Scan for the cell matching the given text and deliver its [x, y] coordinate at center. 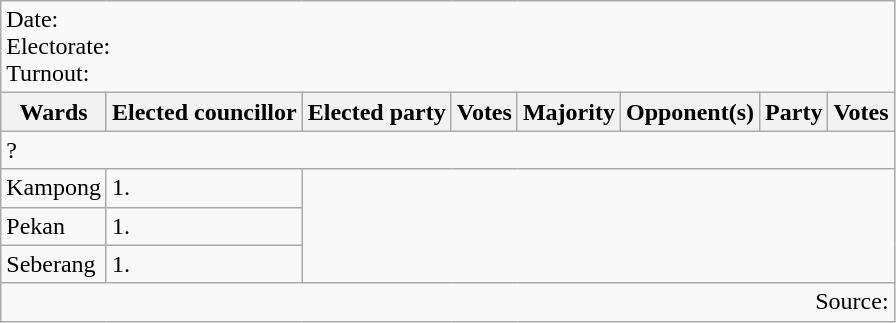
? [448, 150]
Majority [568, 112]
Kampong [54, 188]
Elected party [376, 112]
Elected councillor [204, 112]
Source: [448, 302]
Pekan [54, 226]
Party [794, 112]
Wards [54, 112]
Seberang [54, 264]
Date: Electorate: Turnout: [448, 47]
Opponent(s) [690, 112]
